From the cell containing the given text, extract its center point as [x, y] coordinate. 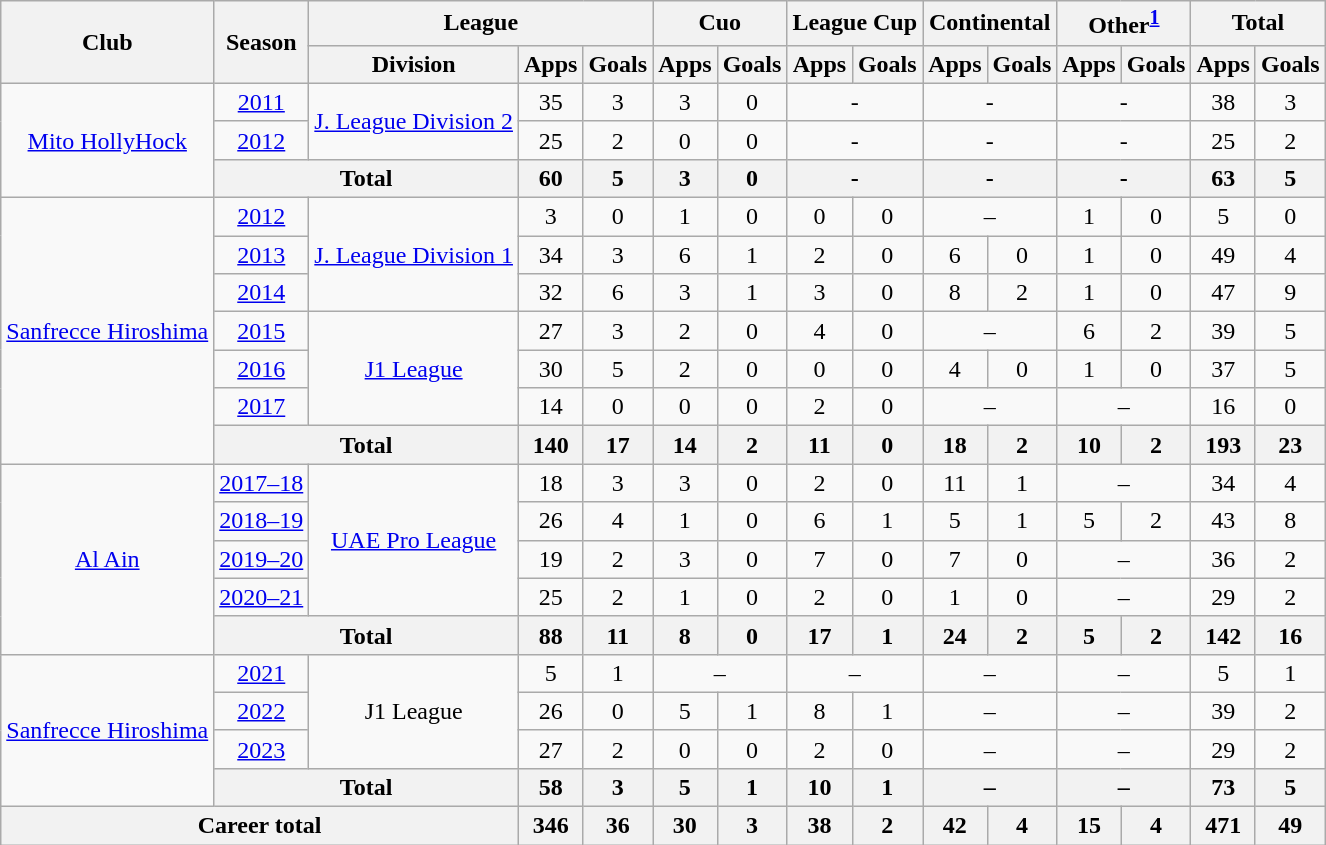
2019–20 [262, 559]
35 [550, 102]
88 [550, 635]
2011 [262, 102]
Cuo [720, 24]
43 [1223, 521]
9 [1290, 293]
60 [550, 178]
73 [1223, 787]
Continental [990, 24]
142 [1223, 635]
47 [1223, 293]
2016 [262, 369]
24 [955, 635]
19 [550, 559]
140 [550, 445]
J. League Division 2 [414, 121]
346 [550, 826]
32 [550, 293]
15 [1089, 826]
2020–21 [262, 597]
58 [550, 787]
42 [955, 826]
2018–19 [262, 521]
UAE Pro League [414, 540]
Career total [260, 826]
2021 [262, 673]
2015 [262, 331]
Division [414, 64]
2017–18 [262, 483]
J. League Division 1 [414, 255]
League Cup [855, 24]
Al Ain [108, 559]
2013 [262, 255]
Season [262, 42]
League [481, 24]
23 [1290, 445]
2014 [262, 293]
Club [108, 42]
2017 [262, 407]
2023 [262, 749]
Mito HollyHock [108, 140]
63 [1223, 178]
471 [1223, 826]
37 [1223, 369]
193 [1223, 445]
Other1 [1124, 24]
2022 [262, 711]
